For the text-containing cell, return its midpoint in [x, y] coordinate format. 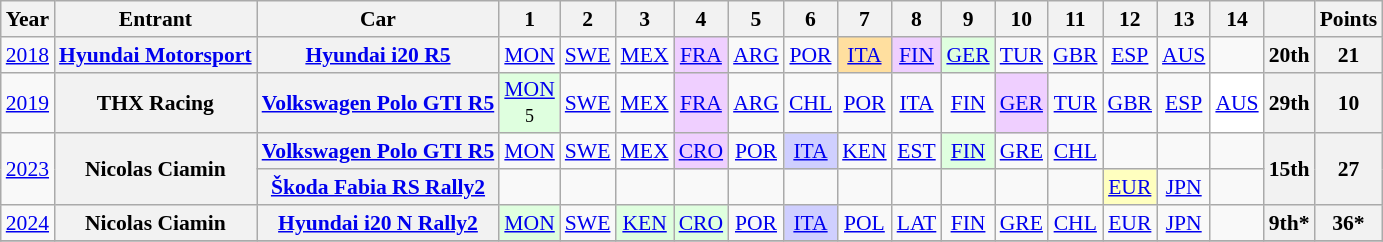
2024 [28, 223]
Entrant [156, 19]
3 [645, 19]
LAT [917, 223]
9th* [1290, 223]
2 [588, 19]
Points [1349, 19]
13 [1184, 19]
5 [756, 19]
20th [1290, 55]
Hyundai i20 R5 [378, 55]
12 [1130, 19]
Škoda Fabia RS Rally2 [378, 187]
4 [702, 19]
6 [810, 19]
Year [28, 19]
9 [968, 19]
8 [917, 19]
11 [1076, 19]
14 [1236, 19]
POL [864, 223]
29th [1290, 102]
2023 [28, 170]
Hyundai i20 N Rally2 [378, 223]
Hyundai Motorsport [156, 55]
7 [864, 19]
27 [1349, 170]
15th [1290, 170]
1 [530, 19]
EST [917, 152]
21 [1349, 55]
2018 [28, 55]
THX Racing [156, 102]
MON5 [530, 102]
Car [378, 19]
36* [1349, 223]
2019 [28, 102]
